Capture the cell that displays the provided text and extract its [x, y] central coordinate. 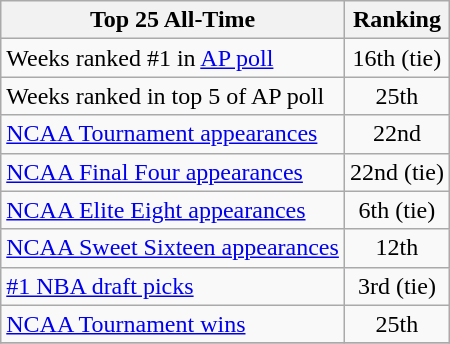
Weeks ranked in top 5 of AP poll [173, 96]
NCAA Final Four appearances [173, 172]
NCAA Elite Eight appearances [173, 210]
22nd (tie) [396, 172]
Ranking [396, 20]
Top 25 All-Time [173, 20]
#1 NBA draft picks [173, 286]
Weeks ranked #1 in AP poll [173, 58]
16th (tie) [396, 58]
22nd [396, 134]
NCAA Tournament wins [173, 324]
12th [396, 248]
6th (tie) [396, 210]
3rd (tie) [396, 286]
NCAA Tournament appearances [173, 134]
NCAA Sweet Sixteen appearances [173, 248]
